Pinpoint the cell where the given text exists, returning its (x, y) midpoint coordinate. 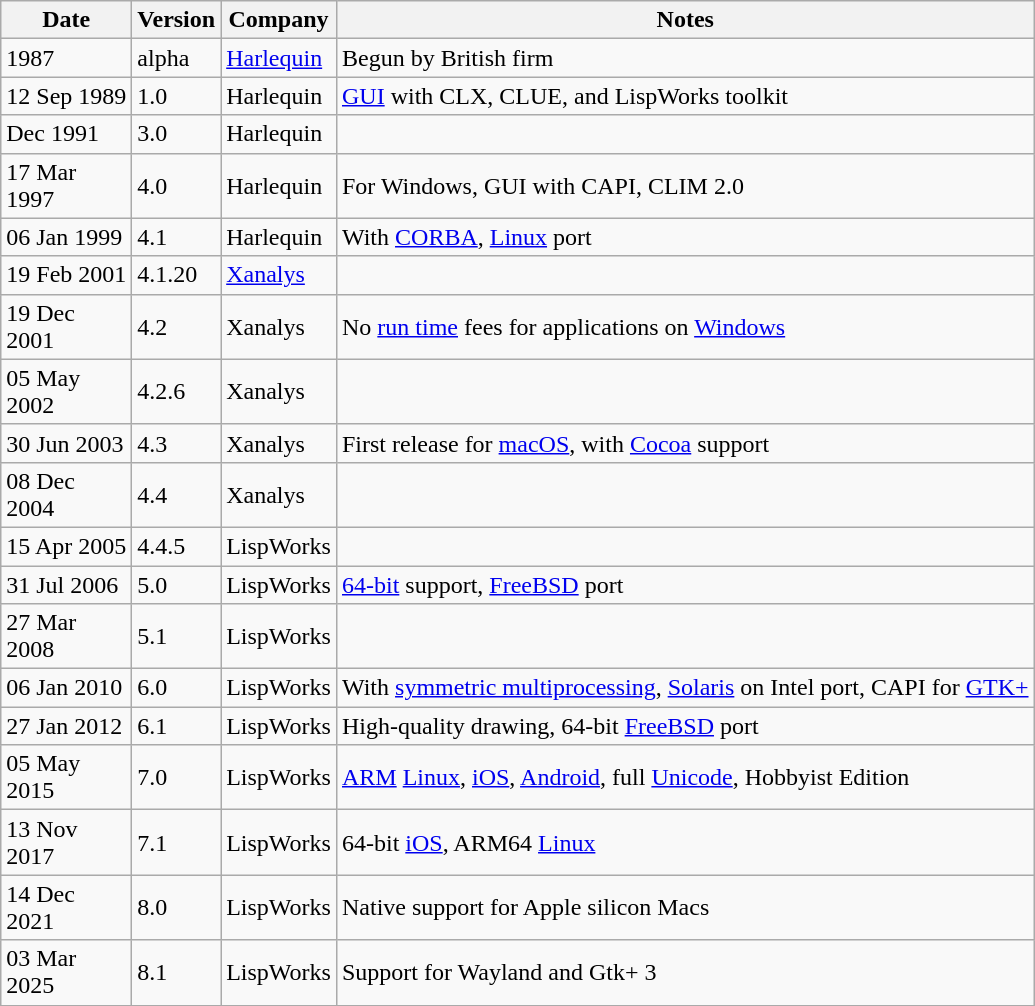
6.0 (176, 688)
14 Dec 2021 (66, 908)
High-quality drawing, 64-bit FreeBSD port (685, 726)
Date (66, 20)
27 Jan 2012 (66, 726)
27 Mar 2008 (66, 636)
4.2.6 (176, 392)
05 May 2002 (66, 392)
19 Feb 2001 (66, 275)
4.3 (176, 443)
Begun by British firm (685, 58)
Native support for Apple silicon Macs (685, 908)
4.2 (176, 326)
Support for Wayland and Gtk+ 3 (685, 972)
05 May 2015 (66, 778)
08 Dec 2004 (66, 494)
03 Mar 2025 (66, 972)
12 Sep 1989 (66, 96)
First release for macOS, with Cocoa support (685, 443)
15 Apr 2005 (66, 546)
ARM Linux, iOS, Android, full Unicode, Hobbyist Edition (685, 778)
No run time fees for applications on Windows (685, 326)
4.1.20 (176, 275)
GUI with CLX, CLUE, and LispWorks toolkit (685, 96)
8.1 (176, 972)
1987 (66, 58)
5.0 (176, 585)
30 Jun 2003 (66, 443)
7.0 (176, 778)
31 Jul 2006 (66, 585)
4.4.5 (176, 546)
64-bit support, FreeBSD port (685, 585)
6.1 (176, 726)
Company (279, 20)
1.0 (176, 96)
3.0 (176, 134)
19 Dec 2001 (66, 326)
With symmetric multiprocessing, Solaris on Intel port, CAPI for GTK+ (685, 688)
4.0 (176, 186)
17 Mar 1997 (66, 186)
Dec 1991 (66, 134)
06 Jan 2010 (66, 688)
With CORBA, Linux port (685, 237)
4.1 (176, 237)
8.0 (176, 908)
06 Jan 1999 (66, 237)
alpha (176, 58)
5.1 (176, 636)
Version (176, 20)
For Windows, GUI with CAPI, CLIM 2.0 (685, 186)
13 Nov 2017 (66, 842)
4.4 (176, 494)
64-bit iOS, ARM64 Linux (685, 842)
7.1 (176, 842)
Notes (685, 20)
